Detect which cell encompasses the target text, then output its [x, y] center coordinate. 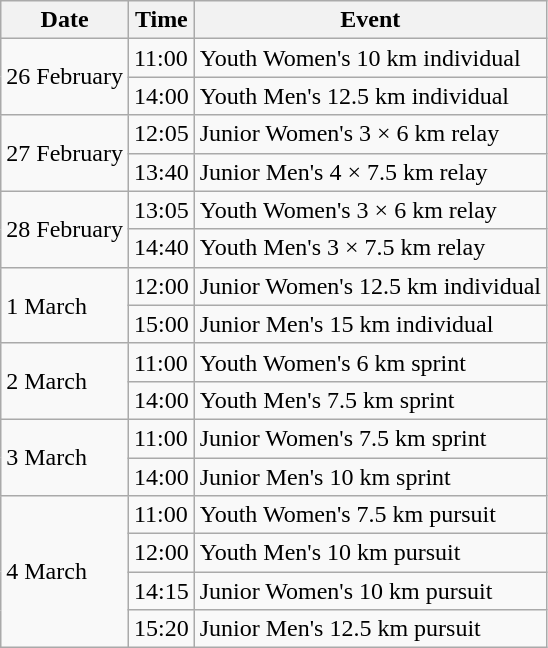
15:00 [161, 324]
15:20 [161, 629]
Junior Men's 15 km individual [370, 324]
Youth Women's 10 km individual [370, 58]
28 February [65, 229]
Youth Men's 12.5 km individual [370, 96]
27 February [65, 153]
Event [370, 20]
Junior Women's 7.5 km sprint [370, 438]
Youth Men's 7.5 km sprint [370, 400]
14:40 [161, 248]
2 March [65, 381]
Youth Men's 10 km pursuit [370, 553]
13:05 [161, 210]
3 March [65, 457]
Time [161, 20]
Date [65, 20]
4 March [65, 572]
13:40 [161, 172]
Youth Women's 3 × 6 km relay [370, 210]
Junior Women's 12.5 km individual [370, 286]
26 February [65, 77]
Youth Women's 6 km sprint [370, 362]
Junior Women's 3 × 6 km relay [370, 134]
Junior Men's 12.5 km pursuit [370, 629]
Junior Women's 10 km pursuit [370, 591]
1 March [65, 305]
12:05 [161, 134]
Junior Men's 10 km sprint [370, 477]
Youth Women's 7.5 km pursuit [370, 515]
14:15 [161, 591]
Junior Men's 4 × 7.5 km relay [370, 172]
Youth Men's 3 × 7.5 km relay [370, 248]
